Capture the cell that displays the provided text and extract its [x, y] central coordinate. 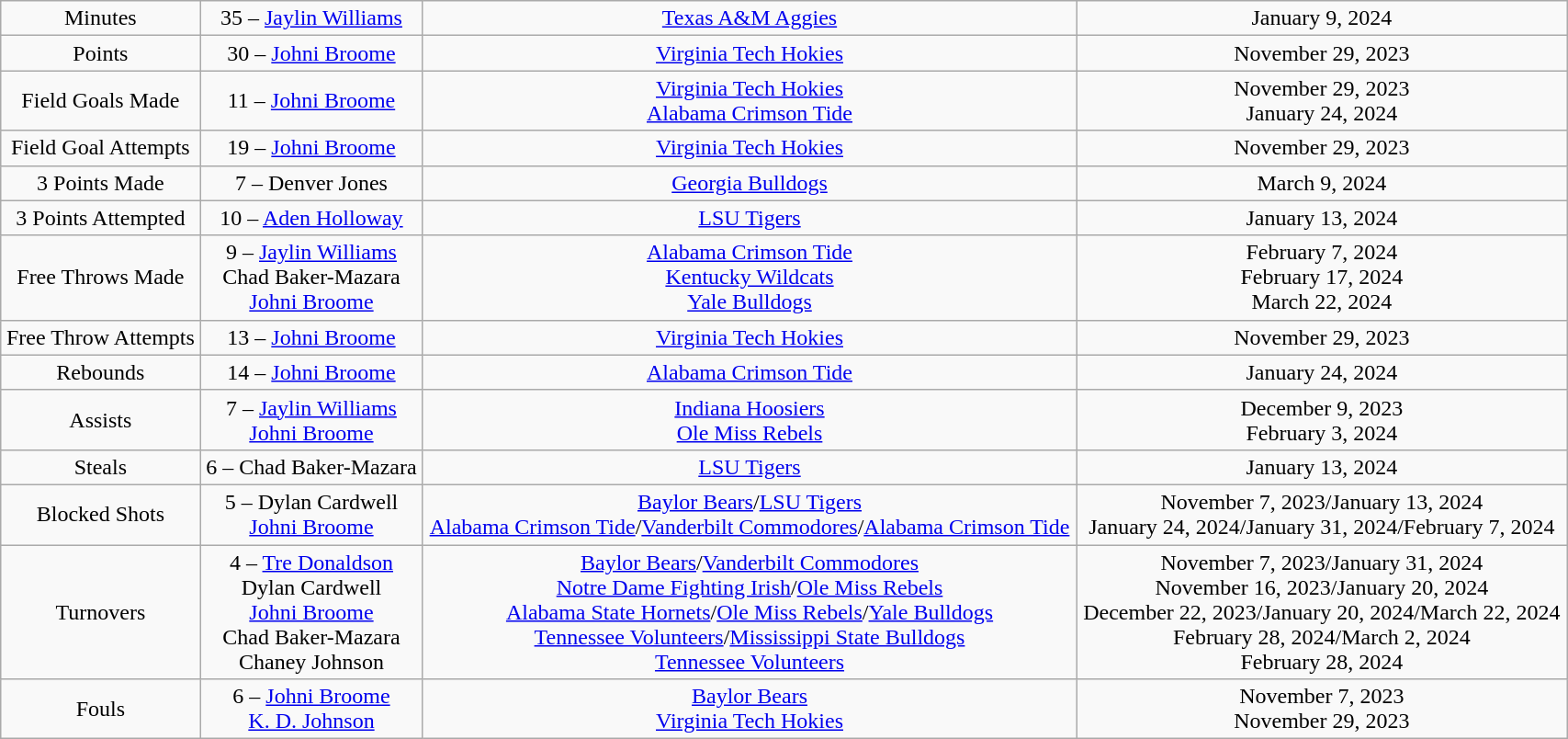
Baylor Bears/LSU TigersAlabama Crimson Tide/Vanderbilt Commodores/Alabama Crimson Tide [750, 515]
February 7, 2024February 17, 2024March 22, 2024 [1322, 278]
Assists [101, 419]
Minutes [101, 18]
Texas A&M Aggies [750, 18]
11 – Johni Broome [311, 101]
Turnovers [101, 611]
Alabama Crimson TideKentucky WildcatsYale Bulldogs [750, 278]
5 – Dylan CardwellJohni Broome [311, 515]
Fouls [101, 710]
January 24, 2024 [1322, 372]
Virginia Tech HokiesAlabama Crimson Tide [750, 101]
14 – Johni Broome [311, 372]
7 – Jaylin WilliamsJohni Broome [311, 419]
Steals [101, 467]
13 – Johni Broome [311, 337]
Baylor BearsVirginia Tech Hokies [750, 710]
December 9, 2023February 3, 2024 [1322, 419]
Rebounds [101, 372]
7 – Denver Jones [311, 183]
November 29, 2023January 24, 2024 [1322, 101]
9 – Jaylin WilliamsChad Baker-MazaraJohni Broome [311, 278]
November 7, 2023November 29, 2023 [1322, 710]
Points [101, 53]
Blocked Shots [101, 515]
Indiana HoosiersOle Miss Rebels [750, 419]
November 7, 2023/January 13, 2024January 24, 2024/January 31, 2024/February 7, 2024 [1322, 515]
10 – Aden Holloway [311, 218]
19 – Johni Broome [311, 148]
6 – Johni BroomeK. D. Johnson [311, 710]
March 9, 2024 [1322, 183]
6 – Chad Baker-Mazara [311, 467]
35 – Jaylin Williams [311, 18]
Free Throw Attempts [101, 337]
Georgia Bulldogs [750, 183]
3 Points Attempted [101, 218]
4 – Tre DonaldsonDylan CardwellJohni BroomeChad Baker-MazaraChaney Johnson [311, 611]
3 Points Made [101, 183]
Free Throws Made [101, 278]
Field Goal Attempts [101, 148]
Alabama Crimson Tide [750, 372]
30 – Johni Broome [311, 53]
Field Goals Made [101, 101]
January 9, 2024 [1322, 18]
